Find where the given text appears and provide that cell's center as [x, y] coordinate. 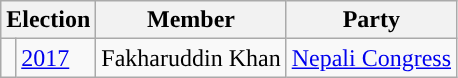
Fakharuddin Khan [191, 58]
Nepali Congress [371, 58]
Member [191, 20]
Party [371, 20]
2017 [56, 58]
Election [48, 20]
